Detect which cell encompasses the target text, then output its (X, Y) center coordinate. 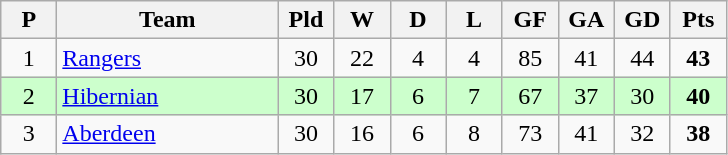
17 (362, 96)
GA (586, 20)
7 (474, 96)
38 (698, 134)
37 (586, 96)
8 (474, 134)
GD (642, 20)
85 (530, 58)
GF (530, 20)
D (418, 20)
1 (29, 58)
44 (642, 58)
Hibernian (168, 96)
Rangers (168, 58)
Aberdeen (168, 134)
43 (698, 58)
Team (168, 20)
2 (29, 96)
L (474, 20)
67 (530, 96)
P (29, 20)
22 (362, 58)
73 (530, 134)
16 (362, 134)
Pld (306, 20)
3 (29, 134)
W (362, 20)
32 (642, 134)
Pts (698, 20)
40 (698, 96)
